For the text-containing cell, return its midpoint in (X, Y) coordinate format. 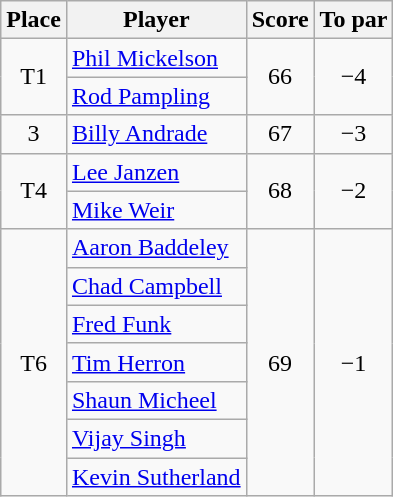
Score (280, 20)
3 (34, 134)
T6 (34, 362)
Billy Andrade (156, 134)
Player (156, 20)
Place (34, 20)
−3 (354, 134)
T4 (34, 191)
−2 (354, 191)
Fred Funk (156, 324)
67 (280, 134)
Aaron Baddeley (156, 248)
Tim Herron (156, 362)
Chad Campbell (156, 286)
Shaun Micheel (156, 400)
−4 (354, 77)
Kevin Sutherland (156, 477)
68 (280, 191)
Lee Janzen (156, 172)
66 (280, 77)
Mike Weir (156, 210)
To par (354, 20)
Rod Pampling (156, 96)
Vijay Singh (156, 438)
Phil Mickelson (156, 58)
69 (280, 362)
−1 (354, 362)
T1 (34, 77)
